Search for the cell housing the specified text and yield its (X, Y) center coordinate. 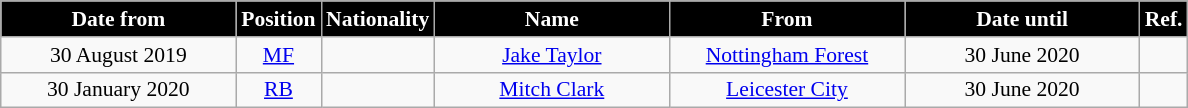
30 January 2020 (118, 90)
30 August 2019 (118, 55)
Jake Taylor (552, 55)
From (786, 19)
Ref. (1164, 19)
Mitch Clark (552, 90)
Leicester City (786, 90)
RB (278, 90)
Date from (118, 19)
Nottingham Forest (786, 55)
Position (278, 19)
Name (552, 19)
Nationality (378, 19)
Date until (1022, 19)
MF (278, 55)
